Return [x, y] of the center of cell containing provided text 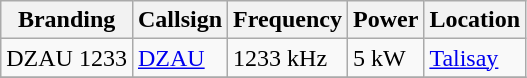
DZAU 1233 [67, 58]
Callsign [180, 20]
Power [386, 20]
Talisay [475, 58]
Location [475, 20]
DZAU [180, 58]
5 kW [386, 58]
1233 kHz [288, 58]
Frequency [288, 20]
Branding [67, 20]
